Find where the given text appears and provide that cell's center as [X, Y] coordinate. 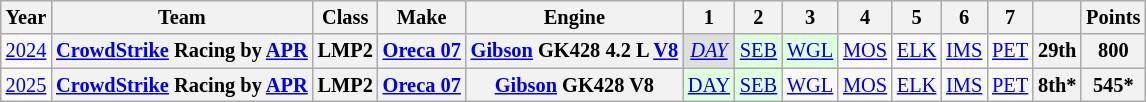
2024 [26, 51]
Year [26, 17]
Engine [574, 17]
6 [964, 17]
8th* [1057, 85]
Gibson GK428 V8 [574, 85]
Points [1113, 17]
Make [422, 17]
2 [758, 17]
4 [865, 17]
Gibson GK428 4.2 L V8 [574, 51]
29th [1057, 51]
545* [1113, 85]
3 [810, 17]
1 [709, 17]
800 [1113, 51]
7 [1010, 17]
Class [346, 17]
2025 [26, 85]
Team [182, 17]
5 [916, 17]
